Extract the [X, Y] coordinate from the center of the cell holding the provided text.  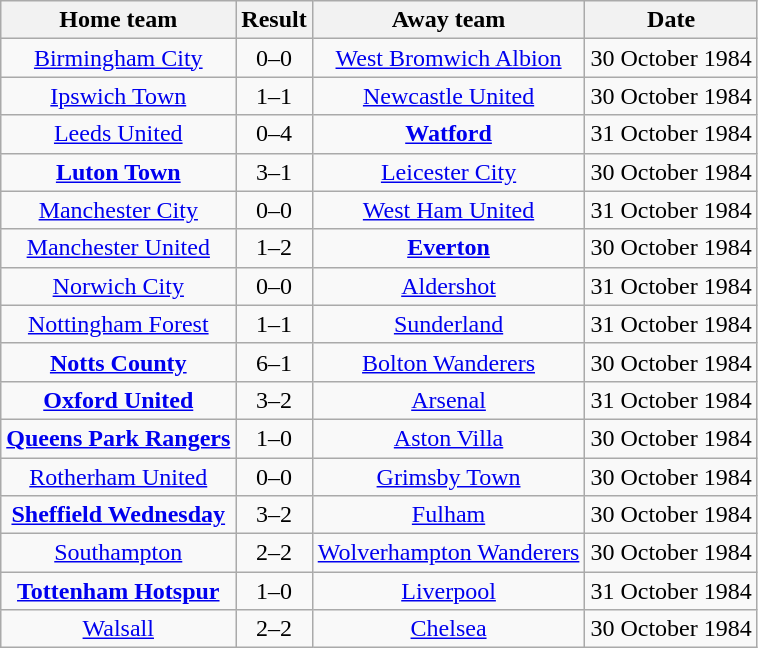
Away team [448, 20]
Fulham [448, 515]
Nottingham Forest [118, 324]
Manchester City [118, 210]
Ipswich Town [118, 96]
6–1 [274, 362]
Leeds United [118, 134]
1–2 [274, 248]
Birmingham City [118, 58]
Date [671, 20]
Queens Park Rangers [118, 438]
Leicester City [448, 172]
Grimsby Town [448, 477]
Oxford United [118, 400]
Result [274, 20]
Aldershot [448, 286]
Sunderland [448, 324]
Sheffield Wednesday [118, 515]
Wolverhampton Wanderers [448, 553]
Home team [118, 20]
Southampton [118, 553]
Chelsea [448, 629]
Notts County [118, 362]
West Ham United [448, 210]
Newcastle United [448, 96]
3–1 [274, 172]
Arsenal [448, 400]
West Bromwich Albion [448, 58]
Manchester United [118, 248]
Watford [448, 134]
Tottenham Hotspur [118, 591]
Rotherham United [118, 477]
Walsall [118, 629]
Luton Town [118, 172]
Aston Villa [448, 438]
Everton [448, 248]
Norwich City [118, 286]
Bolton Wanderers [448, 362]
Liverpool [448, 591]
0–4 [274, 134]
